Detect which cell encompasses the target text, then output its [x, y] center coordinate. 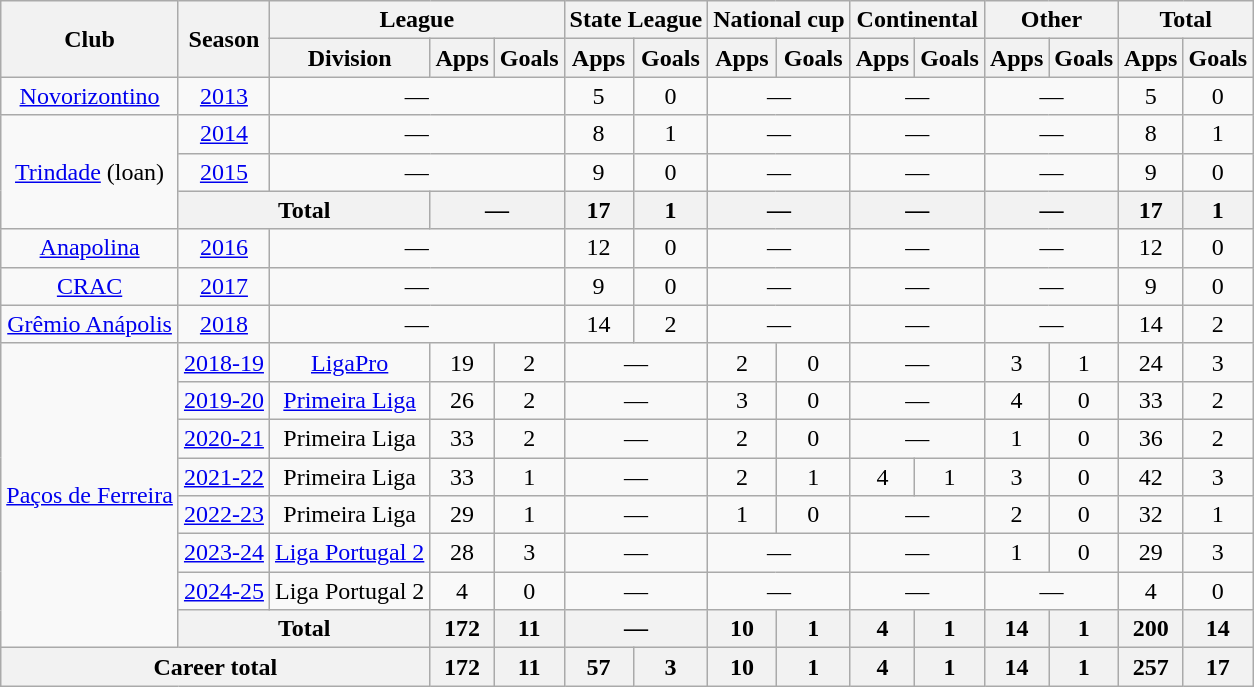
2013 [224, 96]
Grêmio Anápolis [90, 324]
2019-20 [224, 400]
57 [598, 667]
2024-25 [224, 591]
2017 [224, 286]
Career total [216, 667]
Anapolina [90, 248]
State League [636, 20]
26 [462, 400]
Other [1051, 20]
19 [462, 362]
2018-19 [224, 362]
Season [224, 39]
2014 [224, 134]
2016 [224, 248]
Continental [917, 20]
36 [1151, 438]
LigaPro [349, 362]
2020-21 [224, 438]
200 [1151, 629]
32 [1151, 515]
28 [462, 553]
2022-23 [224, 515]
Club [90, 39]
National cup [779, 20]
42 [1151, 477]
Division [349, 58]
Novorizontino [90, 96]
24 [1151, 362]
2018 [224, 324]
CRAC [90, 286]
2021-22 [224, 477]
257 [1151, 667]
Trindade (loan) [90, 172]
League [416, 20]
2023-24 [224, 553]
2015 [224, 172]
Paços de Ferreira [90, 495]
